Identify which cell holds the provided text, then report its (x, y) central coordinate. 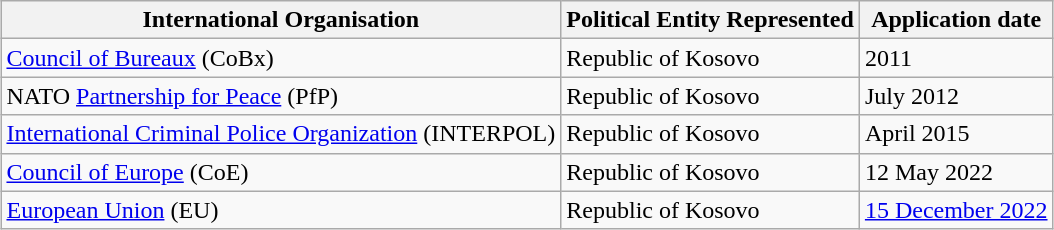
International Criminal Police Organization (INTERPOL) (281, 134)
July 2012 (956, 96)
International Organisation (281, 20)
Application date (956, 20)
European Union (EU) (281, 210)
12 May 2022 (956, 172)
Political Entity Represented (710, 20)
Council of Europe (CoE) (281, 172)
April 2015 (956, 134)
15 December 2022 (956, 210)
2011 (956, 58)
Council of Bureaux (CoBx) (281, 58)
NATO Partnership for Peace (PfP) (281, 96)
